Identify which cell holds the provided text, then report its (X, Y) central coordinate. 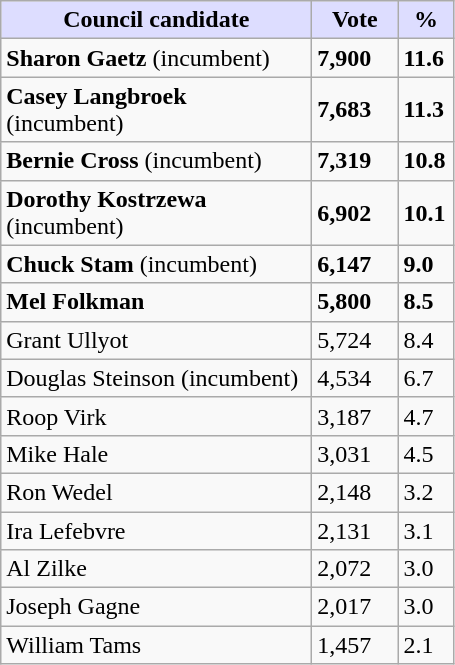
William Tams (156, 645)
5,800 (355, 302)
2,148 (355, 492)
4.7 (426, 416)
Vote (355, 20)
5,724 (355, 340)
2,017 (355, 607)
Grant Ullyot (156, 340)
10.8 (426, 161)
7,900 (355, 58)
9.0 (426, 264)
Roop Virk (156, 416)
3.2 (426, 492)
Mel Folkman (156, 302)
6.7 (426, 378)
Chuck Stam (incumbent) (156, 264)
1,457 (355, 645)
7,683 (355, 110)
8.4 (426, 340)
Ira Lefebvre (156, 531)
Council candidate (156, 20)
3,187 (355, 416)
2.1 (426, 645)
Dorothy Kostrzewa (incumbent) (156, 212)
11.3 (426, 110)
7,319 (355, 161)
4.5 (426, 454)
Al Zilke (156, 569)
6,147 (355, 264)
6,902 (355, 212)
2,131 (355, 531)
10.1 (426, 212)
4,534 (355, 378)
2,072 (355, 569)
Ron Wedel (156, 492)
3.1 (426, 531)
% (426, 20)
11.6 (426, 58)
Bernie Cross (incumbent) (156, 161)
Mike Hale (156, 454)
Douglas Steinson (incumbent) (156, 378)
Casey Langbroek (incumbent) (156, 110)
3,031 (355, 454)
8.5 (426, 302)
Sharon Gaetz (incumbent) (156, 58)
Joseph Gagne (156, 607)
